Detect which cell encompasses the target text, then output its (x, y) center coordinate. 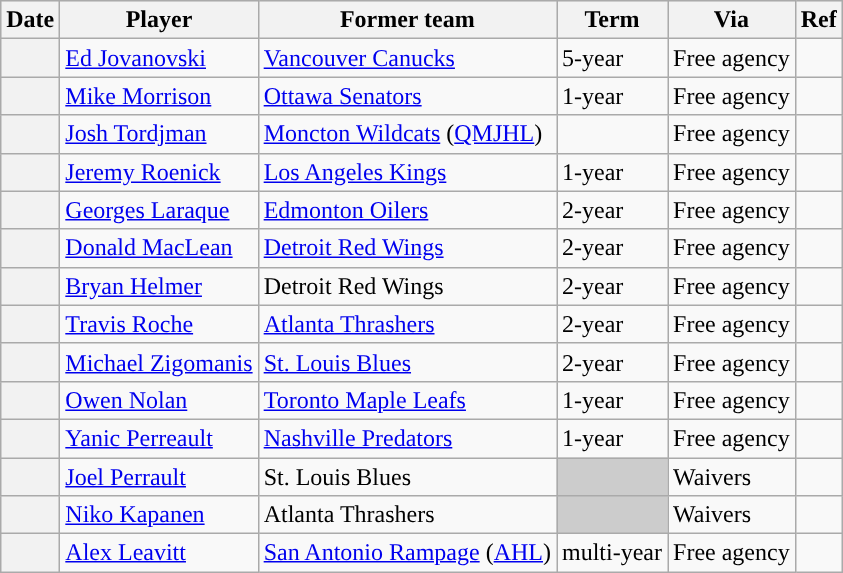
Niko Kapanen (159, 515)
Mike Morrison (159, 96)
Edmonton Oilers (407, 210)
Ottawa Senators (407, 96)
Travis Roche (159, 324)
Player (159, 20)
Ref (818, 20)
Moncton Wildcats (QMJHL) (407, 134)
Bryan Helmer (159, 286)
Yanic Perreault (159, 438)
Joel Perrault (159, 477)
Term (612, 20)
Toronto Maple Leafs (407, 400)
Donald MacLean (159, 248)
Nashville Predators (407, 438)
Former team (407, 20)
Alex Leavitt (159, 553)
Ed Jovanovski (159, 58)
Los Angeles Kings (407, 172)
Georges Laraque (159, 210)
Via (732, 20)
San Antonio Rampage (AHL) (407, 553)
Vancouver Canucks (407, 58)
multi-year (612, 553)
Josh Tordjman (159, 134)
Michael Zigomanis (159, 362)
5-year (612, 58)
Owen Nolan (159, 400)
Date (30, 20)
Jeremy Roenick (159, 172)
